Return [X, Y] of the center of cell containing provided text 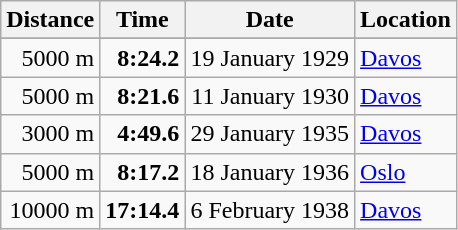
11 January 1930 [270, 96]
Distance [50, 20]
8:17.2 [142, 172]
Time [142, 20]
10000 m [50, 210]
18 January 1936 [270, 172]
Location [406, 20]
8:24.2 [142, 58]
29 January 1935 [270, 134]
3000 m [50, 134]
19 January 1929 [270, 58]
4:49.6 [142, 134]
17:14.4 [142, 210]
Date [270, 20]
8:21.6 [142, 96]
6 February 1938 [270, 210]
Oslo [406, 172]
